Find where the given text appears and provide that cell's center as [x, y] coordinate. 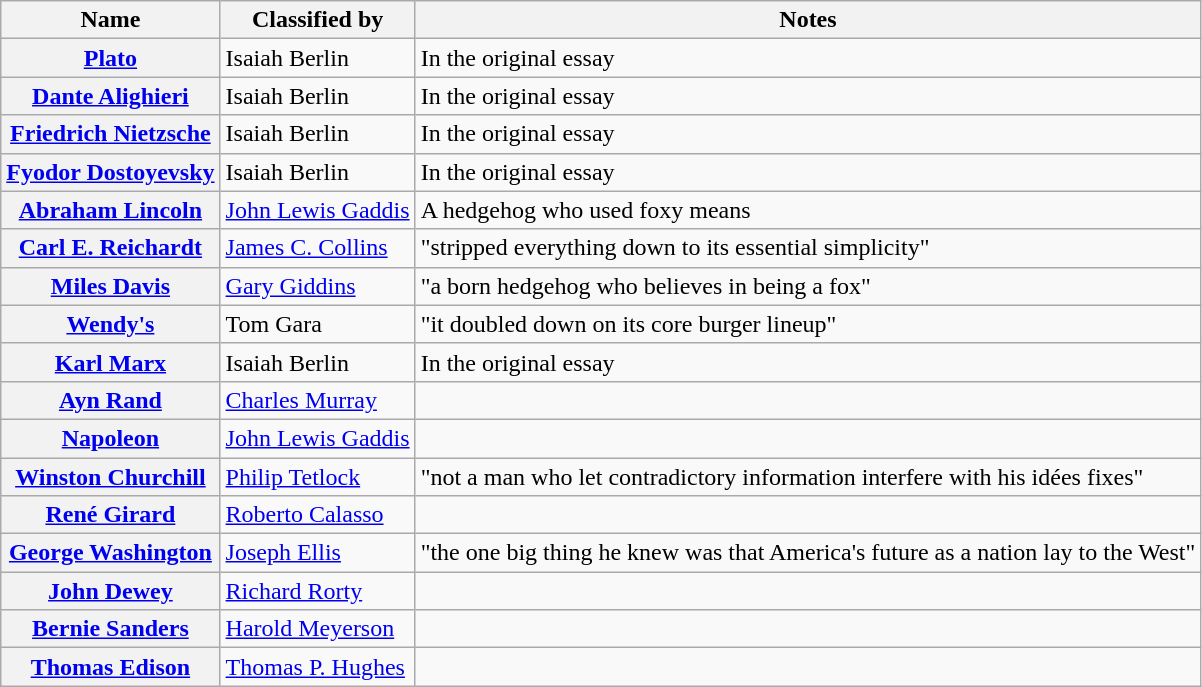
René Girard [110, 515]
Abraham Lincoln [110, 210]
Thomas Edison [110, 667]
"not a man who let contradictory information interfere with his idées fixes" [808, 477]
Karl Marx [110, 362]
Gary Giddins [318, 286]
Thomas P. Hughes [318, 667]
Harold Meyerson [318, 629]
Richard Rorty [318, 591]
Miles Davis [110, 286]
George Washington [110, 553]
Wendy's [110, 324]
Plato [110, 58]
Carl E. Reichardt [110, 248]
Fyodor Dostoyevsky [110, 172]
Notes [808, 20]
Bernie Sanders [110, 629]
Philip Tetlock [318, 477]
James C. Collins [318, 248]
Napoleon [110, 438]
"the one big thing he knew was that America's future as a nation lay to the West" [808, 553]
Joseph Ellis [318, 553]
John Dewey [110, 591]
"a born hedgehog who believes in being a fox" [808, 286]
Dante Alighieri [110, 96]
Winston Churchill [110, 477]
Tom Gara [318, 324]
Name [110, 20]
Roberto Calasso [318, 515]
Classified by [318, 20]
Friedrich Nietzsche [110, 134]
"it doubled down on its core burger lineup" [808, 324]
Charles Murray [318, 400]
Ayn Rand [110, 400]
"stripped everything down to its essential simplicity" [808, 248]
A hedgehog who used foxy means [808, 210]
